Search for the cell housing the specified text and yield its (X, Y) center coordinate. 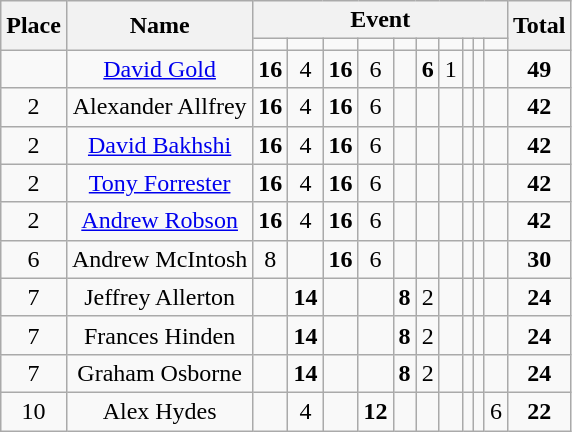
David Bakhshi (159, 145)
1 (450, 69)
49 (539, 69)
Jeffrey Allerton (159, 297)
10 (34, 411)
Total (539, 26)
12 (376, 411)
Alexander Allfrey (159, 107)
Andrew McIntosh (159, 259)
Alex Hydes (159, 411)
30 (539, 259)
Event (380, 20)
22 (539, 411)
David Gold (159, 69)
Graham Osborne (159, 373)
Frances Hinden (159, 335)
Place (34, 26)
Andrew Robson (159, 221)
Tony Forrester (159, 183)
Name (159, 26)
